For the text-containing cell, return its midpoint in (X, Y) coordinate format. 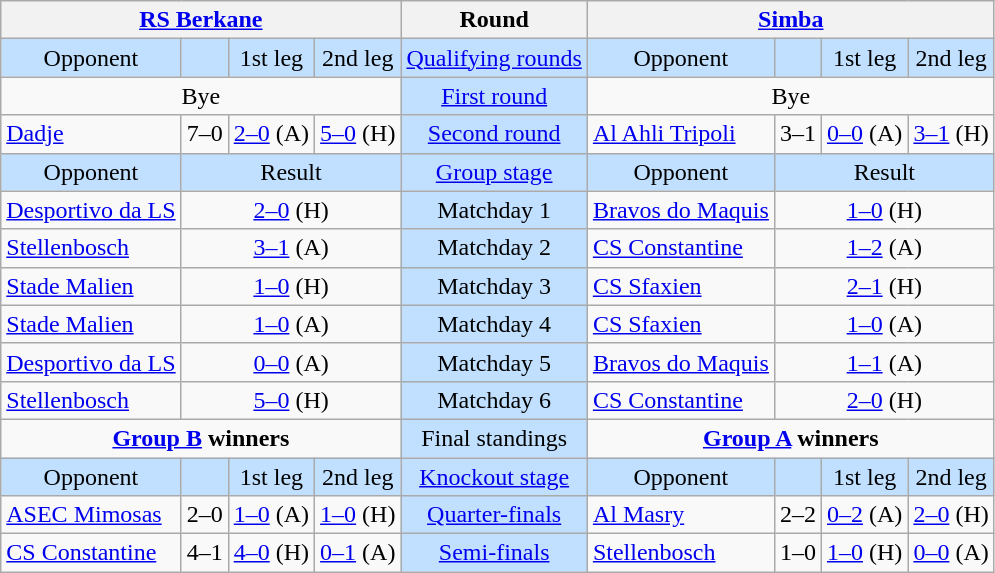
3–1 (H) (951, 134)
2–2 (798, 515)
Round (494, 20)
0–1 (A) (358, 553)
Matchday 6 (494, 400)
Al Ahli Tripoli (680, 134)
Al Masry (680, 515)
Simba (790, 20)
Final standings (494, 438)
2–0 (204, 515)
0–2 (A) (864, 515)
Second round (494, 134)
1–2 (A) (884, 248)
Matchday 2 (494, 248)
2–0 (A) (271, 134)
4–0 (H) (271, 553)
Matchday 5 (494, 362)
Dadje (91, 134)
1–1 (A) (884, 362)
3–1 (A) (291, 248)
Knockout stage (494, 477)
Matchday 3 (494, 286)
Matchday 1 (494, 210)
4–1 (204, 553)
2–1 (H) (884, 286)
Matchday 4 (494, 324)
Qualifying rounds (494, 58)
First round (494, 96)
Group stage (494, 172)
1–0 (798, 553)
RS Berkane (201, 20)
Quarter-finals (494, 515)
ASEC Mimosas (91, 515)
3–1 (798, 134)
Group B winners (201, 438)
7–0 (204, 134)
Semi-finals (494, 553)
Group A winners (790, 438)
